Determine the (x, y) coordinate at the center of the cell enclosing the given text.  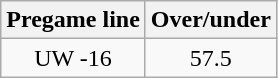
57.5 (210, 58)
Over/under (210, 20)
Pregame line (74, 20)
UW -16 (74, 58)
